Search for the cell housing the specified text and yield its [X, Y] center coordinate. 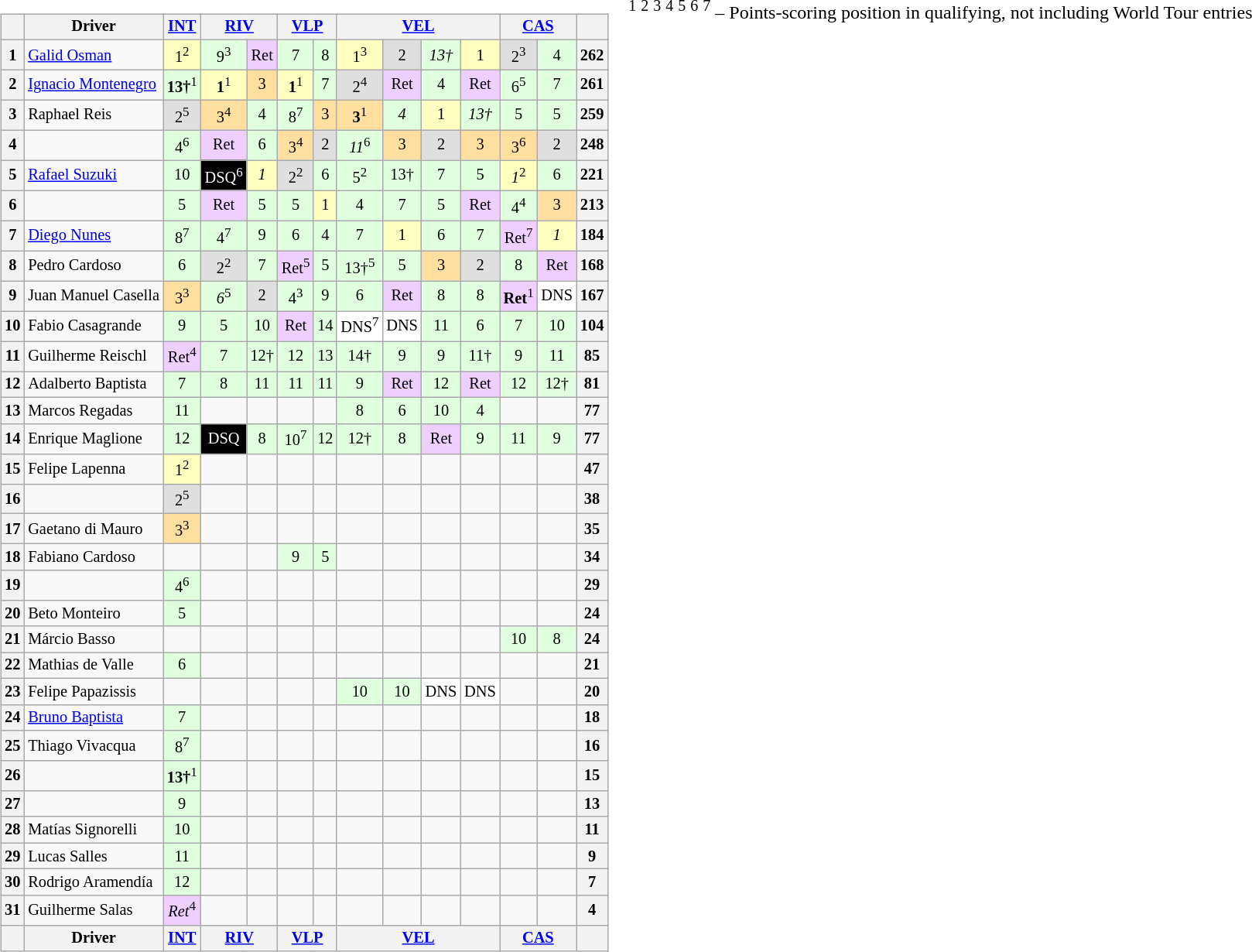
Márcio Basso [94, 639]
Guilherme Reischl [94, 356]
Fabio Casagrande [94, 327]
261 [592, 85]
DNS7 [359, 327]
248 [592, 146]
36 [518, 146]
168 [592, 266]
104 [592, 327]
Rodrigo Aramendía [94, 882]
52 [359, 175]
Raphael Reis [94, 115]
221 [592, 175]
Ret7 [518, 235]
26 [12, 776]
28 [12, 830]
Fabiano Cardoso [94, 557]
35 [592, 529]
259 [592, 115]
19 [12, 585]
81 [592, 385]
11† [480, 356]
Bruno Baptista [94, 717]
Thiago Vivacqua [94, 746]
Ret5 [296, 266]
93 [224, 54]
213 [592, 206]
DSQ [224, 438]
Lucas Salles [94, 856]
Galid Osman [94, 54]
Rafael Suzuki [94, 175]
30 [12, 882]
13†5 [359, 266]
17 [12, 529]
116 [359, 146]
Guilherme Salas [94, 910]
Gaetano di Mauro [94, 529]
Mathias de Valle [94, 666]
38 [592, 498]
Ret1 [518, 296]
27 [12, 804]
107 [296, 438]
167 [592, 296]
44 [518, 206]
Beto Monteiro [94, 614]
Pedro Cardoso [94, 266]
Diego Nunes [94, 235]
14† [359, 356]
Ignacio Montenegro [94, 85]
Felipe Papazissis [94, 691]
Enrique Maglione [94, 438]
Matías Signorelli [94, 830]
DSQ6 [224, 175]
43 [296, 296]
Marcos Regadas [94, 410]
Felipe Lapenna [94, 469]
Adalberto Baptista [94, 385]
262 [592, 54]
Juan Manuel Casella [94, 296]
85 [592, 356]
184 [592, 235]
